Pinpoint the cell where the given text exists, returning its [x, y] midpoint coordinate. 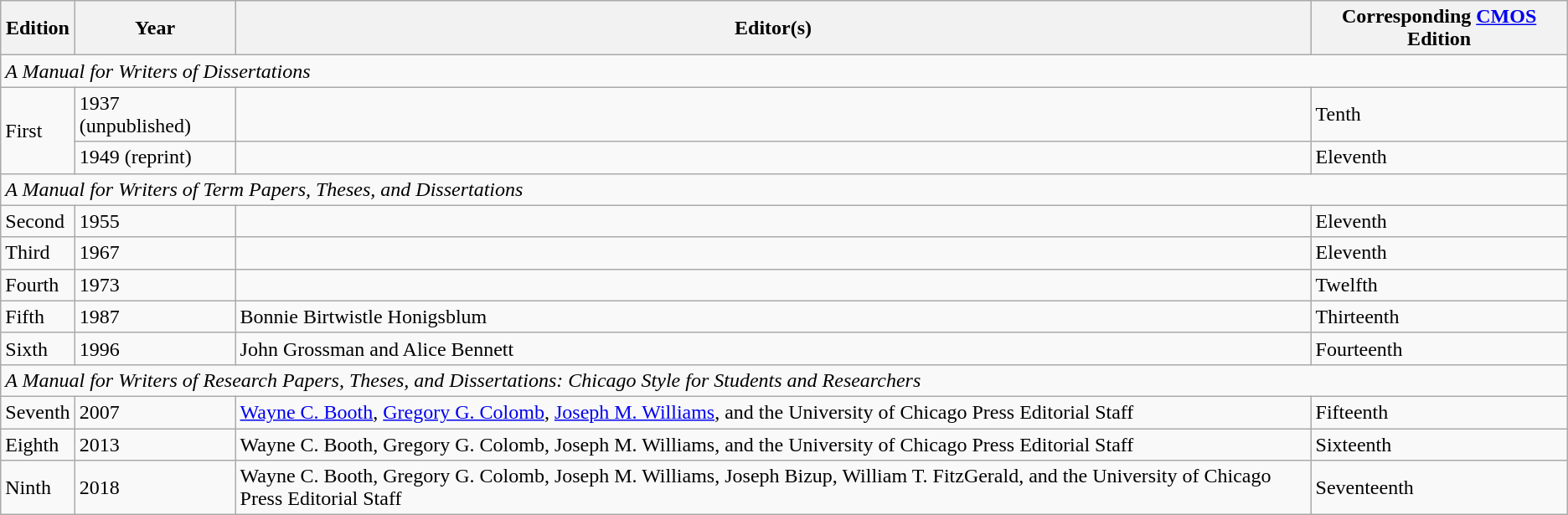
Editor(s) [773, 28]
Sixth [38, 348]
First [38, 131]
Ninth [38, 487]
Corresponding CMOS Edition [1439, 28]
1955 [155, 221]
Thirteenth [1439, 317]
Second [38, 221]
Fifth [38, 317]
1967 [155, 253]
Fourteenth [1439, 348]
2013 [155, 445]
Sixteenth [1439, 445]
Third [38, 253]
Eighth [38, 445]
1937 (unpublished) [155, 114]
Seventeenth [1439, 487]
2018 [155, 487]
Tenth [1439, 114]
A Manual for Writers of Term Papers, Theses, and Dissertations [784, 189]
John Grossman and Alice Bennett [773, 348]
1949 (reprint) [155, 157]
Seventh [38, 412]
Fourth [38, 285]
1987 [155, 317]
Bonnie Birtwistle Honigsblum [773, 317]
1973 [155, 285]
A Manual for Writers of Research Papers, Theses, and Dissertations: Chicago Style for Students and Researchers [784, 380]
2007 [155, 412]
Wayne C. Booth, Gregory G. Colomb, Joseph M. Williams, Joseph Bizup, William T. FitzGerald, and the University of Chicago Press Editorial Staff [773, 487]
Twelfth [1439, 285]
1996 [155, 348]
Fifteenth [1439, 412]
A Manual for Writers of Dissertations [784, 71]
Year [155, 28]
Edition [38, 28]
